For the text-containing cell, return its midpoint in [x, y] coordinate format. 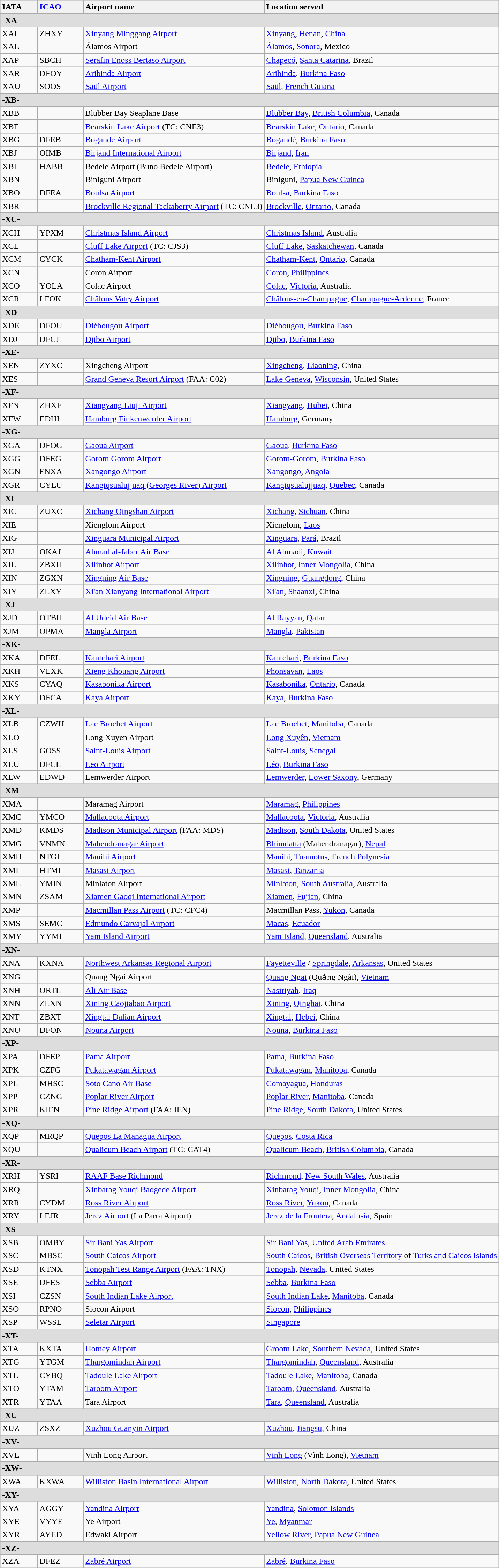
-XR- [250, 1163]
XLS [19, 751]
VYYE [61, 1521]
XAI [19, 33]
Bogande Airport [174, 140]
Xinguara Municipal Airport [174, 538]
ZBXH [61, 565]
YTAM [61, 1389]
Xingtai Dalian Airport [174, 1017]
Blubber Bay, British Columbia, Canada [381, 113]
DFEP [61, 1056]
ZUXC [61, 512]
IATA [19, 7]
Madison, South Dakota, United States [381, 830]
Bearskin Lake, Ontario, Canada [381, 126]
Nouna Airport [174, 1030]
DFES [61, 1282]
Kantchari, Burkina Faso [381, 658]
Seletar Airport [174, 1322]
YPXM [61, 233]
Xinbarag Youqi Baogede Airport [174, 1189]
Xuzhou, Jiangsu, China [381, 1428]
Bedele Airport (Buno Bedele Airport) [174, 166]
XJD [19, 618]
Birjand, Iran [381, 153]
Yandina, Solomon Islands [381, 1508]
South Caicos, British Overseas Territory of Turks and Caicos Islands [381, 1256]
-XB- [250, 100]
Xi'an Xianyang International Airport [174, 591]
DFEA [61, 193]
CYCK [61, 259]
Tonopah, Nevada, United States [381, 1269]
ZHXF [61, 405]
Minlaton Airport [174, 883]
XMI [19, 870]
Gorom-Gorom, Burkina Faso [381, 458]
XAR [19, 73]
ORTL [61, 990]
XBB [19, 113]
XBG [19, 140]
DFCA [61, 697]
Lemwerder Airport [174, 777]
Taroom Airport [174, 1389]
Xiangyang, Hubei, China [381, 405]
FNXA [61, 472]
VLXK [61, 671]
Quepos, Costa Rica [381, 1136]
XMP [19, 910]
XSP [19, 1322]
Soto Cano Air Base [174, 1083]
OMBY [61, 1242]
Kasabonika Airport [174, 684]
Saint-Louis, Senegal [381, 751]
YYMI [61, 936]
DFOG [61, 445]
Richmond, New South Wales, Australia [381, 1176]
Hamburg, Germany [381, 419]
Qualicum Beach, British Columbia, Canada [381, 1150]
Lac Brochet Airport [174, 724]
XGG [19, 458]
XYR [19, 1535]
-XI- [250, 498]
Xienglom Airport [174, 525]
Sir Bani Yas, United Arab Emirates [381, 1242]
OIMB [61, 153]
Colac Airport [174, 286]
ICAO [61, 7]
XAL [19, 47]
Tonopah Test Range Airport (FAA: TNX) [174, 1269]
Xinyang Minggang Airport [174, 33]
OPMA [61, 631]
Airport name [174, 7]
Ross River, Yukon, Canada [381, 1203]
Edmundo Carvajal Airport [174, 923]
-XM- [250, 790]
XIJ [19, 551]
LFOK [61, 299]
Coron, Philippines [381, 272]
Xienglom, Laos [381, 525]
Ali Air Base [174, 990]
Thargomindah, Queensland, Australia [381, 1362]
XMS [19, 923]
-XK- [250, 644]
XNT [19, 1017]
XCN [19, 272]
Xining, Qinghai, China [381, 1003]
XMD [19, 830]
ZHXY [61, 33]
Blubber Bay Seaplane Base [174, 113]
DFON [61, 1030]
XNG [19, 977]
Kangiqsualujjuaq (Georges River) Airport [174, 485]
Sebba, Burkina Faso [381, 1282]
Hamburg Finkenwerder Airport [174, 419]
Xi'an, Shaanxi, China [381, 591]
HABB [61, 166]
-XJ- [250, 605]
XTL [19, 1375]
XES [19, 379]
XMG [19, 844]
-XS- [250, 1229]
Yam Island Airport [174, 936]
DFOU [61, 326]
-XE- [250, 352]
NTGI [61, 857]
Álamos, Sonora, Mexico [381, 47]
Coron Airport [174, 272]
XCH [19, 233]
Biniguni, Papua New Guinea [381, 180]
CZWH [61, 724]
XWA [19, 1481]
CYLU [61, 485]
Sebba Airport [174, 1282]
XBO [19, 193]
Chatham-Kent Airport [174, 259]
DFCJ [61, 339]
Diébougou, Burkina Faso [381, 326]
GOSS [61, 751]
LEJR [61, 1216]
XMY [19, 936]
XYE [19, 1521]
Bhimdatta (Mahendranagar), Nepal [381, 844]
Quang Ngai Airport [174, 977]
XSB [19, 1242]
YMIN [61, 883]
KXNA [61, 963]
Bearskin Lake Airport (TC: CNE3) [174, 126]
Tara, Queensland, Australia [381, 1402]
Pama, Burkina Faso [381, 1056]
XTG [19, 1362]
Yandina Airport [174, 1508]
XBN [19, 180]
XSE [19, 1282]
Taroom, Queensland, Australia [381, 1389]
Saül, French Guiana [381, 87]
CYDM [61, 1203]
XGN [19, 472]
XUZ [19, 1428]
XAP [19, 60]
XTO [19, 1389]
Minlaton, South Australia, Australia [381, 883]
Long Xuyên, Vietnam [381, 737]
Kaya Airport [174, 697]
XCL [19, 246]
XBJ [19, 153]
Siocon, Philippines [381, 1309]
Brockville Regional Tackaberry Airport (TC: CNL3) [174, 206]
Pine Ridge, South Dakota, United States [381, 1110]
YOLA [61, 286]
-XD- [250, 312]
XPP [19, 1096]
XPL [19, 1083]
XSC [19, 1256]
XLW [19, 777]
CYBQ [61, 1375]
DFEL [61, 658]
XML [19, 883]
RAAF Base Richmond [174, 1176]
Fayetteville / Springdale, Arkansas, United States [381, 963]
KIEN [61, 1110]
-XG- [250, 432]
Jerez de la Frontera, Andalusia, Spain [381, 1216]
XIC [19, 512]
Al Ahmadi, Kuwait [381, 551]
Singapore [381, 1322]
Colac, Victoria, Australia [381, 286]
Poplar River, Manitoba, Canada [381, 1096]
Ross River Airport [174, 1203]
XSI [19, 1296]
Aribinda Airport [174, 73]
XIG [19, 538]
Xingning, Guangdong, China [381, 578]
Nasiriyah, Iraq [381, 990]
Chapecó, Santa Catarina, Brazil [381, 60]
-XF- [250, 392]
XKH [19, 671]
Gaoua, Burkina Faso [381, 445]
Kangiqsualujjuaq, Quebec, Canada [381, 485]
Bogandé, Burkina Faso [381, 140]
-XT- [250, 1335]
Cluff Lake, Saskatchewan, Canada [381, 246]
YTAA [61, 1402]
Maramag Airport [174, 804]
DFEG [61, 458]
CZFG [61, 1070]
XPA [19, 1056]
Brockville, Ontario, Canada [381, 206]
RPNO [61, 1309]
XGA [19, 445]
Qualicum Beach Airport (TC: CAT4) [174, 1150]
Vinh Long (Vĩnh Long), Vietnam [381, 1455]
Saül Airport [174, 87]
Williston, North Dakota, United States [381, 1481]
Macmillan Pass Airport (TC: CFC4) [174, 910]
XTR [19, 1402]
DFCL [61, 764]
XIL [19, 565]
XRH [19, 1176]
Lac Brochet, Manitoba, Canada [381, 724]
OKAJ [61, 551]
XRY [19, 1216]
Xiangyang Liuji Airport [174, 405]
ZSAM [61, 897]
Leo Airport [174, 764]
Gaoua Airport [174, 445]
XZA [19, 1561]
Diébougou Airport [174, 326]
Location served [381, 7]
Xingcheng, Liaoning, China [381, 365]
-XZ- [250, 1548]
YMCO [61, 817]
XSD [19, 1269]
Macas, Ecuador [381, 923]
XMN [19, 897]
Northwest Arkansas Regional Airport [174, 963]
Mangla Airport [174, 631]
HTMI [61, 870]
Xiamen Gaoqi International Airport [174, 897]
AGGY [61, 1508]
XKA [19, 658]
Álamos Airport [174, 47]
Châlons-en-Champagne, Champagne-Ardenne, France [381, 299]
South Caicos Airport [174, 1256]
XIY [19, 591]
-XW- [250, 1468]
Xieng Khouang Airport [174, 671]
Xingtai, Hebei, China [381, 1017]
-XQ- [250, 1123]
XIE [19, 525]
Maramag, Philippines [381, 804]
XNH [19, 990]
DFEB [61, 140]
Cluff Lake Airport (TC: CJS3) [174, 246]
XFW [19, 419]
YTGM [61, 1362]
XFN [19, 405]
MBSC [61, 1256]
DFEZ [61, 1561]
XVL [19, 1455]
XCO [19, 286]
-XV- [250, 1442]
Al Udeid Air Base [174, 618]
ZYXC [61, 365]
Kaya, Burkina Faso [381, 697]
-XC- [250, 219]
CZSN [61, 1296]
Masasi, Tanzania [381, 870]
XJM [19, 631]
MHSC [61, 1083]
Xangongo, Angola [381, 472]
Pukatawagan Airport [174, 1070]
Williston Basin International Airport [174, 1481]
EDHI [61, 419]
ZSXZ [61, 1428]
Homey Airport [174, 1349]
Serafin Enoss Bertaso Airport [174, 60]
-XY- [250, 1495]
XYA [19, 1508]
Ye Airport [174, 1521]
OTBH [61, 618]
XSO [19, 1309]
XDE [19, 326]
Birjand International Airport [174, 153]
Xinbarag Youqi, Inner Mongolia, China [381, 1189]
XDJ [19, 339]
Manihi Airport [174, 857]
Edwaki Airport [174, 1535]
Sir Bani Yas Airport [174, 1242]
Gorom Gorom Airport [174, 458]
Comayagua, Honduras [381, 1083]
Quang Ngai (Quảng Ngãi), Vietnam [381, 977]
South Indian Lake Airport [174, 1296]
EDWD [61, 777]
Mangla, Pakistan [381, 631]
Jerez Airport (La Parra Airport) [174, 1216]
Vinh Long Airport [174, 1455]
Xining Caojiabao Airport [174, 1003]
Xichang, Sichuan, China [381, 512]
CZNG [61, 1096]
Groom Lake, Southern Nevada, United States [381, 1349]
Xilinhot Airport [174, 565]
XLO [19, 737]
Tadoule Lake Airport [174, 1375]
WSSL [61, 1322]
Boulsa Airport [174, 193]
CYAQ [61, 684]
Xinyang, Henan, China [381, 33]
XEN [19, 365]
Tadoule Lake, Manitoba, Canada [381, 1375]
DFOY [61, 73]
XKS [19, 684]
Tara Airport [174, 1402]
XNU [19, 1030]
Bedele, Ethiopia [381, 166]
KXTA [61, 1349]
Mahendranagar Airport [174, 844]
XTA [19, 1349]
XPR [19, 1110]
Mallacoota, Victoria, Australia [381, 817]
Xingcheng Airport [174, 365]
XCR [19, 299]
Pama Airport [174, 1056]
Ye, Myanmar [381, 1521]
South Indian Lake, Manitoba, Canada [381, 1296]
Yam Island, Queensland, Australia [381, 936]
XBR [19, 206]
XBE [19, 126]
SOOS [61, 87]
Nouna, Burkina Faso [381, 1030]
SEMC [61, 923]
XMA [19, 804]
Xiamen, Fujian, China [381, 897]
Zabré Airport [174, 1561]
Long Xuyen Airport [174, 737]
XLB [19, 724]
AYED [61, 1535]
Zabré, Burkina Faso [381, 1561]
XQU [19, 1150]
Ahmad al-Jaber Air Base [174, 551]
XLU [19, 764]
ZGXN [61, 578]
XNN [19, 1003]
Pukatawagan, Manitoba, Canada [381, 1070]
Al Rayyan, Qatar [381, 618]
Xingning Air Base [174, 578]
Chatham-Kent, Ontario, Canada [381, 259]
Manihi, Tuamotus, French Polynesia [381, 857]
XCM [19, 259]
-XL- [250, 711]
XRQ [19, 1189]
XKY [19, 697]
XGR [19, 485]
YSRI [61, 1176]
KMDS [61, 830]
Djibo, Burkina Faso [381, 339]
XNA [19, 963]
Yellow River, Papua New Guinea [381, 1535]
Thargomindah Airport [174, 1362]
Mallacoota Airport [174, 817]
SBCH [61, 60]
Saint-Louis Airport [174, 751]
Châlons Vatry Airport [174, 299]
MRQP [61, 1136]
-XU- [250, 1415]
Xangongo Airport [174, 472]
Grand Geneva Resort Airport (FAA: C02) [174, 379]
Madison Municipal Airport (FAA: MDS) [174, 830]
-XP- [250, 1043]
-XN- [250, 950]
Siocon Airport [174, 1309]
Quepos La Managua Airport [174, 1136]
Boulsa, Burkina Faso [381, 193]
Kantchari Airport [174, 658]
XIN [19, 578]
XQP [19, 1136]
XRR [19, 1203]
XBL [19, 166]
Christmas Island, Australia [381, 233]
Kasabonika, Ontario, Canada [381, 684]
Macmillan Pass, Yukon, Canada [381, 910]
ZLXN [61, 1003]
VNMN [61, 844]
Phonsavan, Laos [381, 671]
KTNX [61, 1269]
Christmas Island Airport [174, 233]
Pine Ridge Airport (FAA: IEN) [174, 1110]
Xichang Qingshan Airport [174, 512]
Xilinhot, Inner Mongolia, China [381, 565]
Djibo Airport [174, 339]
Biniguni Airport [174, 180]
Lemwerder, Lower Saxony, Germany [381, 777]
XAU [19, 87]
KXWA [61, 1481]
XPK [19, 1070]
XMH [19, 857]
-XA- [250, 20]
Xinguara, Pará, Brazil [381, 538]
ZBXT [61, 1017]
Lake Geneva, Wisconsin, United States [381, 379]
Aribinda, Burkina Faso [381, 73]
Masasi Airport [174, 870]
Léo, Burkina Faso [381, 764]
Xuzhou Guanyin Airport [174, 1428]
XMC [19, 817]
ZLXY [61, 591]
Poplar River Airport [174, 1096]
